Extract the [X, Y] coordinate from the center of the cell holding the provided text.  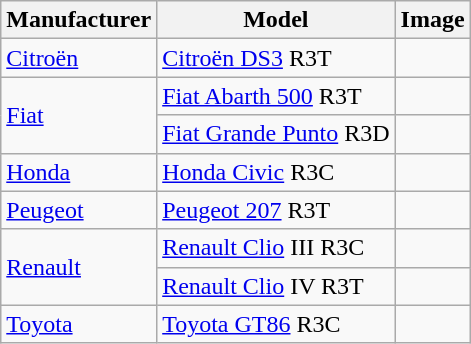
Fiat Grande Punto R3D [276, 134]
Renault Clio IV R3T [276, 286]
Honda [79, 172]
Toyota GT86 R3C [276, 324]
Honda Civic R3C [276, 172]
Toyota [79, 324]
Renault Clio III R3C [276, 248]
Image [432, 20]
Fiat Abarth 500 R3T [276, 96]
Manufacturer [79, 20]
Peugeot [79, 210]
Peugeot 207 R3T [276, 210]
Citroën DS3 R3T [276, 58]
Model [276, 20]
Fiat [79, 115]
Citroën [79, 58]
Renault [79, 267]
